Scan for the cell matching the given text and deliver its (X, Y) coordinate at center. 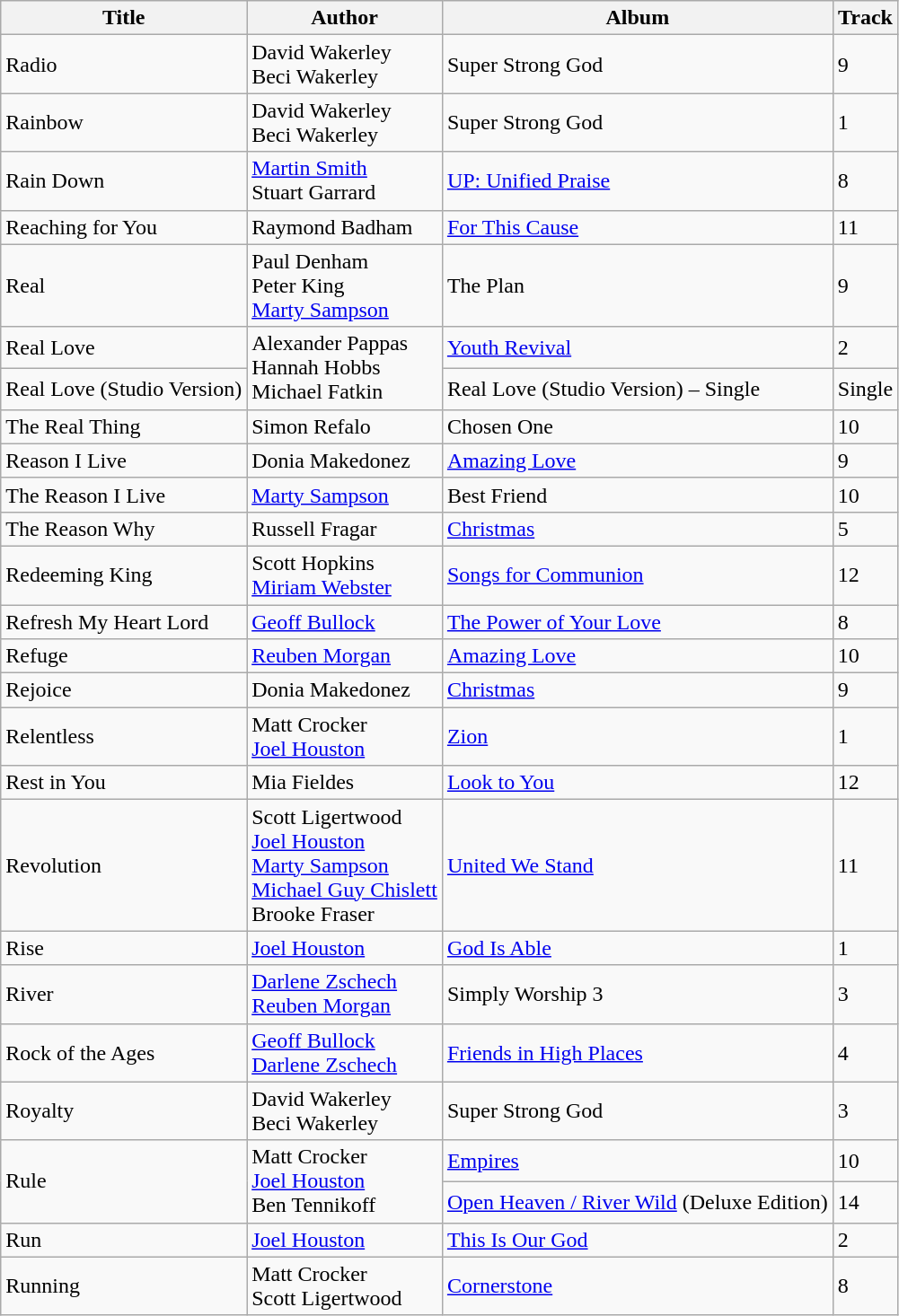
The Real Thing (124, 426)
Run (124, 1240)
The Plan (638, 285)
Track (865, 18)
Cornerstone (638, 1285)
God Is Able (638, 948)
Simon Refalo (345, 426)
Zion (638, 736)
Friends in High Places (638, 1052)
Paul Denham Peter King Marty Sampson (345, 285)
5 (865, 529)
Rock of the Ages (124, 1052)
Album (638, 18)
Single (865, 389)
Open Heaven / River Wild (Deluxe Edition) (638, 1202)
Songs for Communion (638, 575)
Title (124, 18)
Reason I Live (124, 461)
Mia Fieldes (345, 783)
Empires (638, 1161)
Geoff Bullock (345, 622)
Rainbow (124, 122)
Marty Sampson (345, 495)
Matt Crocker Scott Ligertwood (345, 1285)
Author (345, 18)
For This Cause (638, 227)
Look to You (638, 783)
Geoff Bullock Darlene Zschech (345, 1052)
4 (865, 1052)
Reaching for You (124, 227)
Revolution (124, 865)
The Power of Your Love (638, 622)
River (124, 995)
Rise (124, 948)
Youth Revival (638, 347)
Scott Hopkins Miriam Webster (345, 575)
Simply Worship 3 (638, 995)
Chosen One (638, 426)
Rule (124, 1181)
Rain Down (124, 181)
This Is Our God (638, 1240)
Real Love (Studio Version) (124, 389)
Real Love (Studio Version) – Single (638, 389)
The Reason I Live (124, 495)
Scott Ligertwood Joel Houston Marty Sampson Michael Guy Chislett Brooke Fraser (345, 865)
Matt Crocker Joel Houston Ben Tennikoff (345, 1181)
Reuben Morgan (345, 656)
Best Friend (638, 495)
Darlene Zschech Reuben Morgan (345, 995)
Running (124, 1285)
Real Love (124, 347)
Rejoice (124, 690)
The Reason Why (124, 529)
Royalty (124, 1111)
United We Stand (638, 865)
Real (124, 285)
Matt Crocker Joel Houston (345, 736)
Russell Fragar (345, 529)
Refresh My Heart Lord (124, 622)
Rest in You (124, 783)
14 (865, 1202)
Martin Smith Stuart Garrard (345, 181)
Relentless (124, 736)
UP: Unified Praise (638, 181)
Raymond Badham (345, 227)
Alexander Pappas Hannah Hobbs Michael Fatkin (345, 368)
Redeeming King (124, 575)
Refuge (124, 656)
Radio (124, 65)
